Extract the [X, Y] coordinate from the center of the cell holding the provided text.  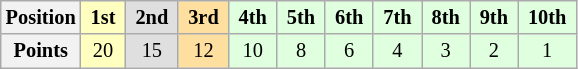
4 [397, 51]
9th [494, 17]
1st [104, 17]
6th [349, 17]
2 [494, 51]
8 [301, 51]
1 [547, 51]
20 [104, 51]
12 [203, 51]
6 [349, 51]
5th [301, 17]
Position [41, 17]
Points [41, 51]
15 [152, 51]
10 [253, 51]
8th [446, 17]
3 [446, 51]
7th [397, 17]
2nd [152, 17]
3rd [203, 17]
10th [547, 17]
4th [253, 17]
